Detect which cell encompasses the target text, then output its [x, y] center coordinate. 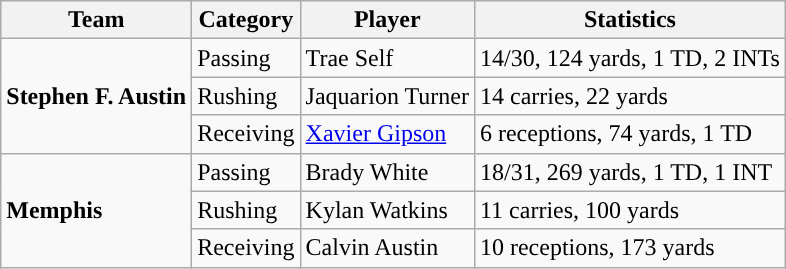
Xavier Gipson [387, 134]
Jaquarion Turner [387, 96]
Kylan Watkins [387, 210]
14/30, 124 yards, 1 TD, 2 INTs [630, 58]
Memphis [96, 210]
18/31, 269 yards, 1 TD, 1 INT [630, 172]
11 carries, 100 yards [630, 210]
14 carries, 22 yards [630, 96]
Statistics [630, 20]
6 receptions, 74 yards, 1 TD [630, 134]
Calvin Austin [387, 248]
Brady White [387, 172]
Stephen F. Austin [96, 96]
Category [246, 20]
Trae Self [387, 58]
10 receptions, 173 yards [630, 248]
Player [387, 20]
Team [96, 20]
